Determine the [X, Y] coordinate at the center of the cell enclosing the given text.  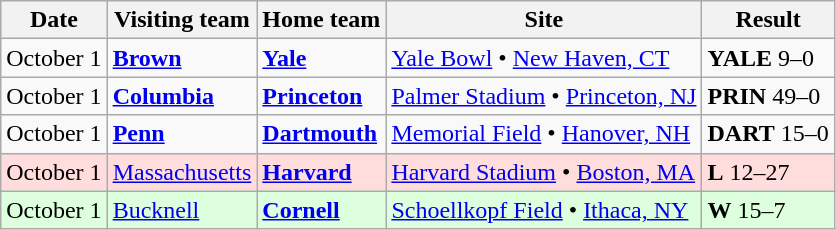
Visiting team [182, 20]
Cornell [322, 210]
Harvard Stadium • Boston, MA [544, 172]
L 12–27 [768, 172]
Columbia [182, 96]
Site [544, 20]
Palmer Stadium • Princeton, NJ [544, 96]
DART 15–0 [768, 134]
Bucknell [182, 210]
Brown [182, 58]
Result [768, 20]
Home team [322, 20]
Memorial Field • Hanover, NH [544, 134]
Dartmouth [322, 134]
YALE 9–0 [768, 58]
W 15–7 [768, 210]
Yale Bowl • New Haven, CT [544, 58]
Harvard [322, 172]
Princeton [322, 96]
Schoellkopf Field • Ithaca, NY [544, 210]
PRIN 49–0 [768, 96]
Penn [182, 134]
Date [54, 20]
Yale [322, 58]
Massachusetts [182, 172]
